Provide the (x, y) coordinate of the cell's center where the given text is located.  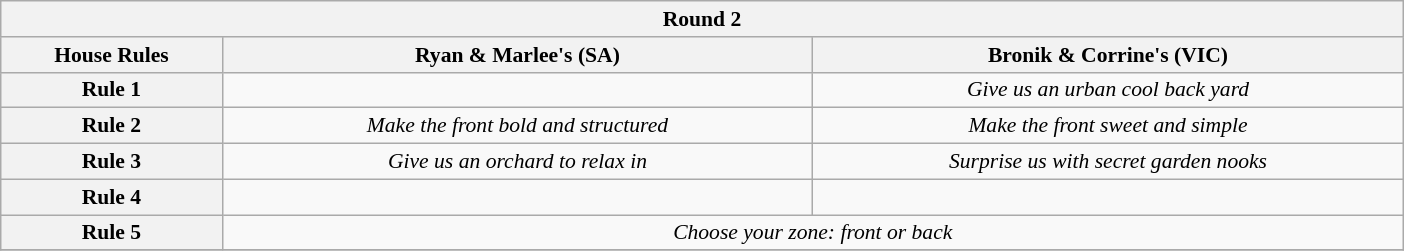
Round 2 (702, 19)
Rule 4 (112, 197)
Bronik & Corrine's (VIC) (1108, 55)
House Rules (112, 55)
Make the front bold and structured (518, 126)
Rule 3 (112, 162)
Choose your zone: front or back (812, 233)
Rule 2 (112, 126)
Rule 5 (112, 233)
Give us an orchard to relax in (518, 162)
Surprise us with secret garden nooks (1108, 162)
Rule 1 (112, 90)
Give us an urban cool back yard (1108, 90)
Make the front sweet and simple (1108, 126)
Ryan & Marlee's (SA) (518, 55)
